Return [x, y] of the center of cell containing provided text 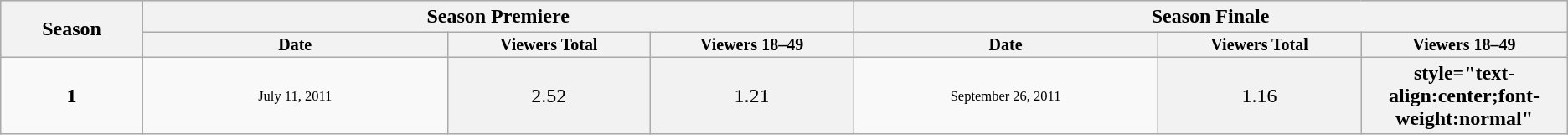
2.52 [549, 96]
Season Finale [1210, 17]
July 11, 2011 [295, 96]
Season [72, 29]
style="text-align:center;font-weight:normal" [1464, 96]
1 [72, 96]
September 26, 2011 [1006, 96]
1.16 [1259, 96]
Season Premiere [498, 17]
1.21 [751, 96]
